Search for the cell housing the specified text and yield its (X, Y) center coordinate. 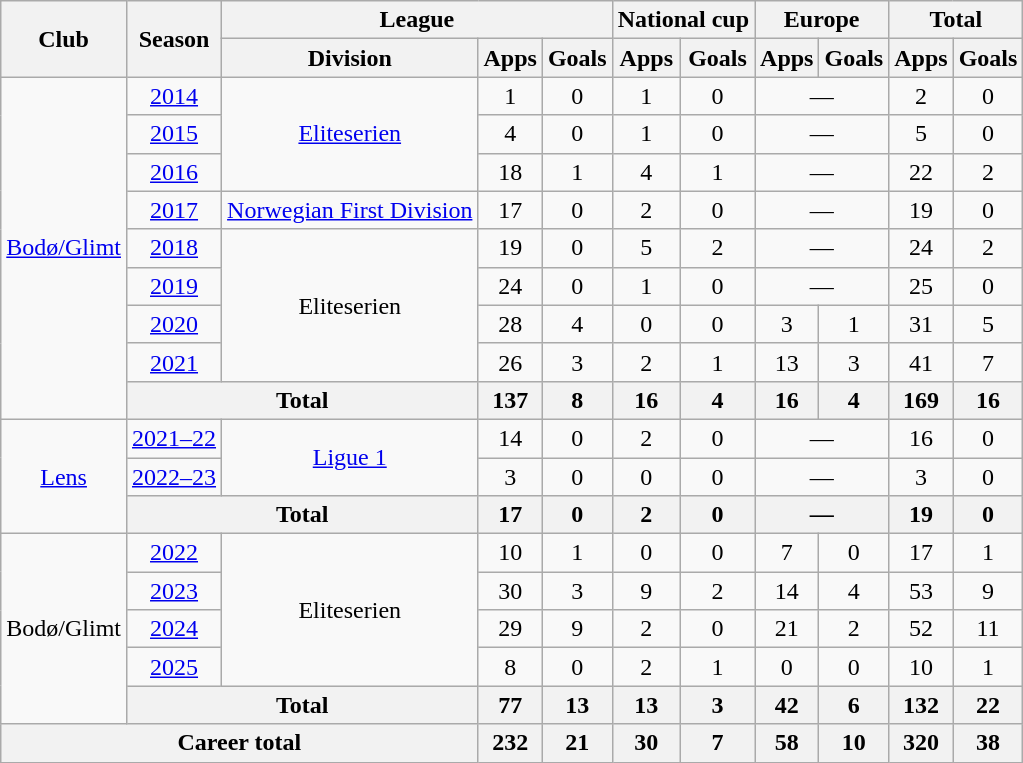
Season (174, 39)
31 (921, 324)
26 (510, 362)
137 (510, 400)
232 (510, 743)
53 (921, 591)
2022 (174, 553)
Europe (822, 20)
2022–23 (174, 477)
11 (988, 629)
Norwegian First Division (350, 210)
18 (510, 172)
25 (921, 286)
Ligue 1 (350, 457)
2017 (174, 210)
42 (787, 705)
Club (64, 39)
2023 (174, 591)
2024 (174, 629)
58 (787, 743)
320 (921, 743)
28 (510, 324)
2020 (174, 324)
38 (988, 743)
2025 (174, 667)
132 (921, 705)
52 (921, 629)
2019 (174, 286)
2015 (174, 134)
29 (510, 629)
169 (921, 400)
6 (854, 705)
Lens (64, 476)
2016 (174, 172)
77 (510, 705)
2021 (174, 362)
Division (350, 58)
2018 (174, 248)
2021–22 (174, 438)
National cup (683, 20)
Career total (240, 743)
2014 (174, 96)
41 (921, 362)
League (418, 20)
